Provide the [x, y] coordinate of the cell's center where the given text is located.  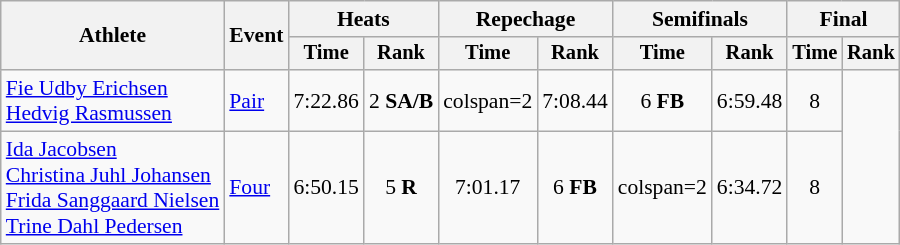
2 SA/B [401, 100]
5 R [401, 188]
7:01.17 [488, 188]
Event [256, 36]
Athlete [113, 36]
Heats [363, 19]
6:59.48 [750, 100]
Ida JacobsenChristina Juhl JohansenFrida Sanggaard NielsenTrine Dahl Pedersen [113, 188]
6:50.15 [326, 188]
6:34.72 [750, 188]
7:08.44 [574, 100]
Pair [256, 100]
Fie Udby ErichsenHedvig Rasmussen [113, 100]
Repechage [526, 19]
Final [843, 19]
Semifinals [700, 19]
Four [256, 188]
7:22.86 [326, 100]
